Capture the cell that displays the provided text and extract its [x, y] central coordinate. 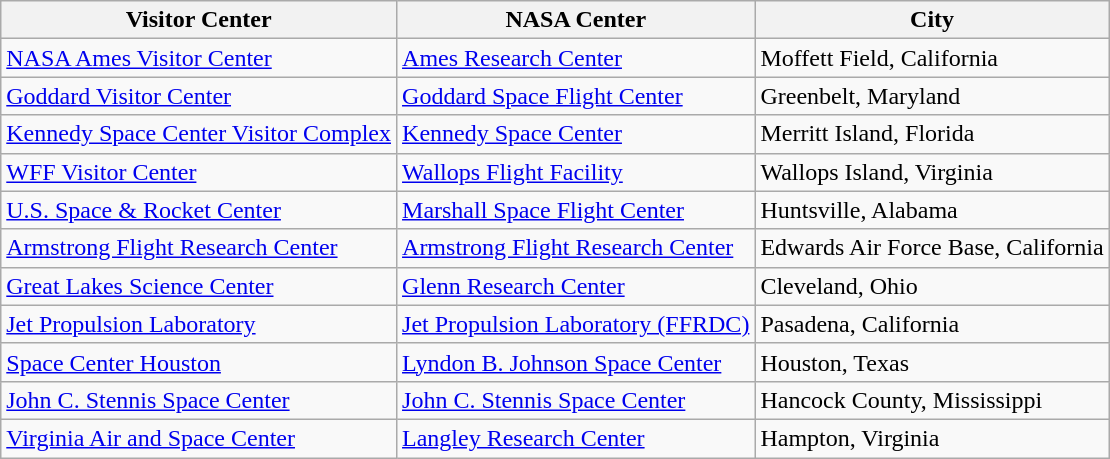
NASA Center [576, 20]
Space Center Houston [199, 362]
Kennedy Space Center Visitor Complex [199, 134]
Merritt Island, Florida [932, 134]
Wallops Flight Facility [576, 172]
Pasadena, California [932, 324]
Kennedy Space Center [576, 134]
Jet Propulsion Laboratory (FFRDC) [576, 324]
Glenn Research Center [576, 286]
Visitor Center [199, 20]
Jet Propulsion Laboratory [199, 324]
Virginia Air and Space Center [199, 438]
Huntsville, Alabama [932, 210]
City [932, 20]
Moffett Field, California [932, 58]
Great Lakes Science Center [199, 286]
Ames Research Center [576, 58]
Lyndon B. Johnson Space Center [576, 362]
Hampton, Virginia [932, 438]
WFF Visitor Center [199, 172]
Cleveland, Ohio [932, 286]
Greenbelt, Maryland [932, 96]
Marshall Space Flight Center [576, 210]
Wallops Island, Virginia [932, 172]
Goddard Visitor Center [199, 96]
Hancock County, Mississippi [932, 400]
Goddard Space Flight Center [576, 96]
U.S. Space & Rocket Center [199, 210]
Langley Research Center [576, 438]
Edwards Air Force Base, California [932, 248]
NASA Ames Visitor Center [199, 58]
Houston, Texas [932, 362]
